Extract the [X, Y] coordinate from the center of the cell holding the provided text.  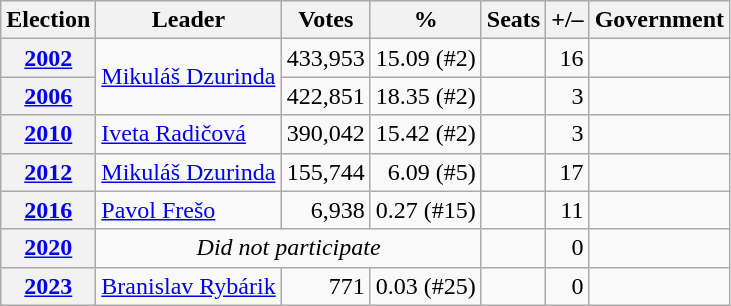
771 [326, 286]
2006 [48, 96]
2002 [48, 58]
Iveta Radičová [188, 134]
2023 [48, 286]
422,851 [326, 96]
Pavol Frešo [188, 210]
15.09 (#2) [426, 58]
390,042 [326, 134]
6,938 [326, 210]
155,744 [326, 172]
Seats [513, 20]
+/– [568, 20]
% [426, 20]
2012 [48, 172]
Leader [188, 20]
Election [48, 20]
Votes [326, 20]
16 [568, 58]
2010 [48, 134]
6.09 (#5) [426, 172]
0.27 (#15) [426, 210]
2016 [48, 210]
17 [568, 172]
433,953 [326, 58]
0.03 (#25) [426, 286]
15.42 (#2) [426, 134]
11 [568, 210]
Branislav Rybárik [188, 286]
Did not participate [289, 248]
18.35 (#2) [426, 96]
Government [659, 20]
2020 [48, 248]
